Determine the (x, y) coordinate at the center of the cell enclosing the given text.  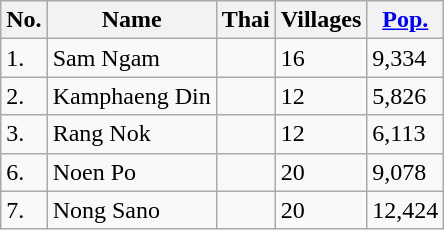
Thai (246, 20)
1. (24, 58)
5,826 (406, 96)
12,424 (406, 210)
Rang Nok (132, 134)
Noen Po (132, 172)
6. (24, 172)
6,113 (406, 134)
Pop. (406, 20)
Nong Sano (132, 210)
9,078 (406, 172)
7. (24, 210)
Name (132, 20)
16 (321, 58)
No. (24, 20)
3. (24, 134)
2. (24, 96)
Kamphaeng Din (132, 96)
Villages (321, 20)
9,334 (406, 58)
Sam Ngam (132, 58)
